For the text-containing cell, return its midpoint in (X, Y) coordinate format. 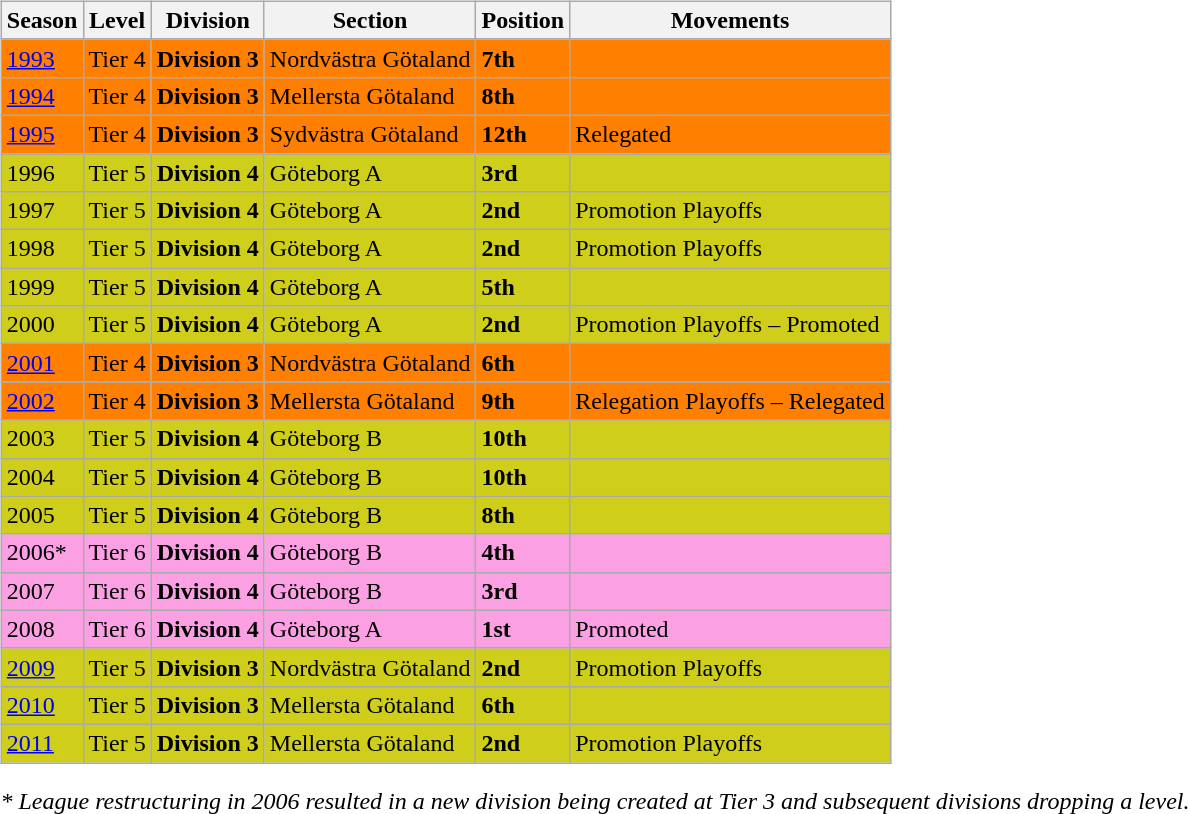
2010 (42, 705)
Movements (730, 20)
Season (42, 20)
1994 (42, 96)
2008 (42, 629)
Sydvästra Götaland (370, 134)
1996 (42, 173)
2007 (42, 591)
Promotion Playoffs – Promoted (730, 325)
2002 (42, 401)
Position (523, 20)
Relegated (730, 134)
2006* (42, 553)
1st (523, 629)
2000 (42, 325)
Division (208, 20)
1999 (42, 287)
1997 (42, 211)
4th (523, 553)
Relegation Playoffs – Relegated (730, 401)
2009 (42, 667)
2004 (42, 477)
Promoted (730, 629)
2001 (42, 363)
9th (523, 401)
2003 (42, 439)
Section (370, 20)
2011 (42, 743)
1998 (42, 249)
2005 (42, 515)
1993 (42, 58)
5th (523, 287)
12th (523, 134)
1995 (42, 134)
7th (523, 58)
Level (117, 20)
